Capture the cell that displays the provided text and extract its [x, y] central coordinate. 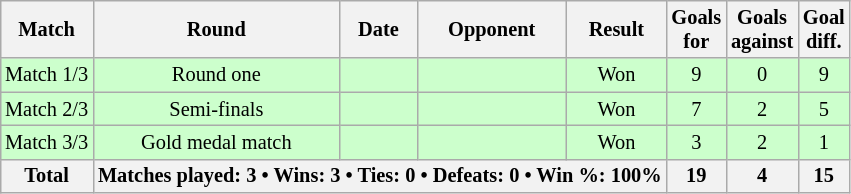
Round one [216, 75]
3 [697, 142]
5 [824, 109]
Match 3/3 [46, 142]
15 [824, 176]
Total [46, 176]
Goalsagainst [762, 29]
Match 2/3 [46, 109]
Date [379, 29]
1 [824, 142]
Match 1/3 [46, 75]
Semi-finals [216, 109]
Gold medal match [216, 142]
Round [216, 29]
Opponent [492, 29]
0 [762, 75]
4 [762, 176]
Goaldiff. [824, 29]
Matches played: 3 • Wins: 3 • Ties: 0 • Defeats: 0 • Win %: 100% [380, 176]
7 [697, 109]
Match [46, 29]
Goalsfor [697, 29]
Result [616, 29]
19 [697, 176]
